Return (x, y) of the center of cell containing provided text 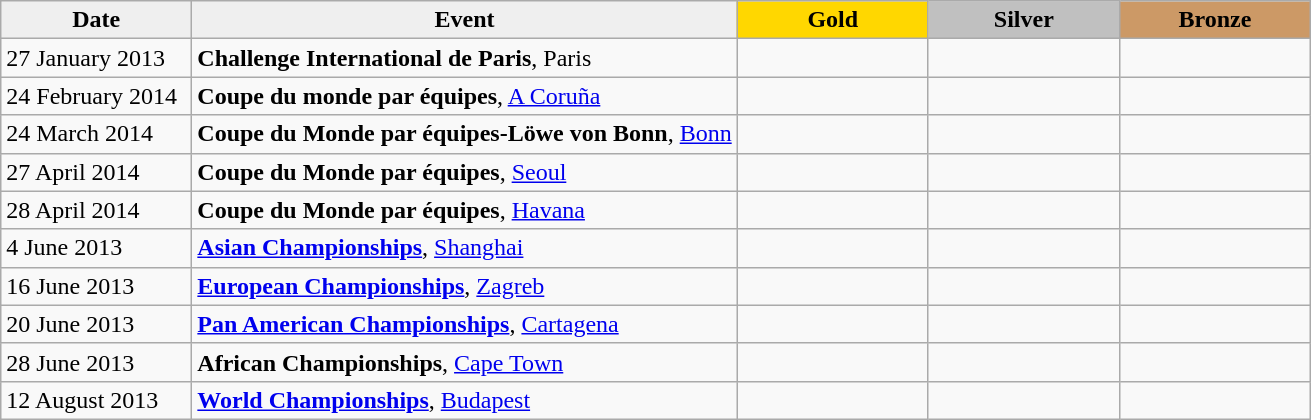
Event (464, 20)
12 August 2013 (96, 400)
Date (96, 20)
4 June 2013 (96, 248)
Silver (1024, 20)
16 June 2013 (96, 286)
African Championships, Cape Town (464, 362)
Gold (832, 20)
Bronze (1214, 20)
Challenge International de Paris, Paris (464, 58)
Coupe du monde par équipes, A Coruña (464, 96)
28 April 2014 (96, 210)
28 June 2013 (96, 362)
Coupe du Monde par équipes, Seoul (464, 172)
Coupe du Monde par équipes-Löwe von Bonn, Bonn (464, 134)
27 January 2013 (96, 58)
20 June 2013 (96, 324)
24 March 2014 (96, 134)
World Championships, Budapest (464, 400)
European Championships, Zagreb (464, 286)
27 April 2014 (96, 172)
Pan American Championships, Cartagena (464, 324)
Coupe du Monde par équipes, Havana (464, 210)
24 February 2014 (96, 96)
Asian Championships, Shanghai (464, 248)
